Return the [X, Y] coordinate for the center point of the cell that contains the specified text.  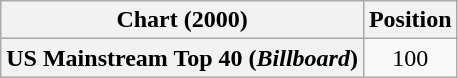
100 [410, 58]
Position [410, 20]
Chart (2000) [182, 20]
US Mainstream Top 40 (Billboard) [182, 58]
